Locate the cell with the specified text and output its (x, y) center coordinate. 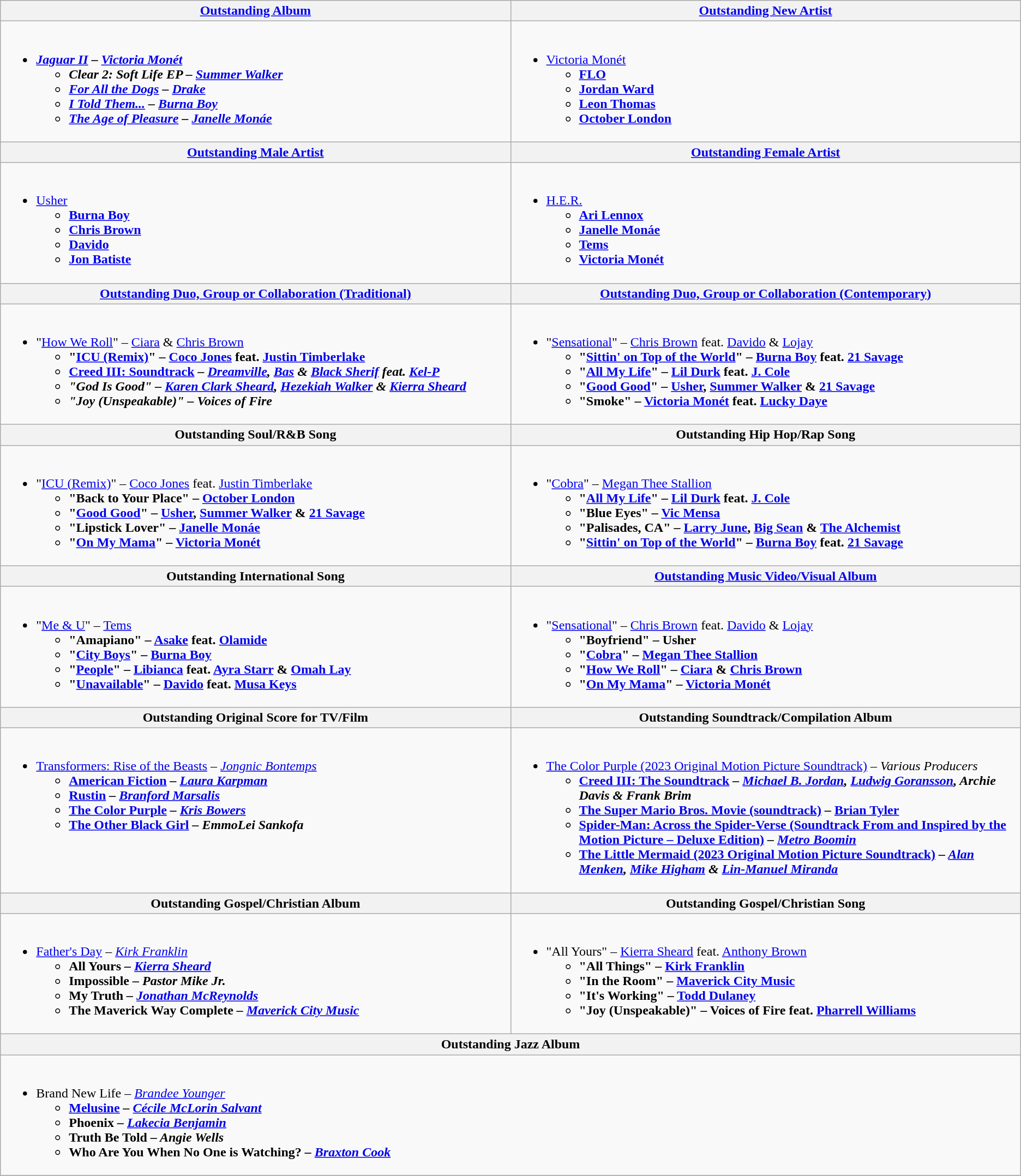
Victoria MonétFLOJordan WardLeon ThomasOctober London (766, 82)
Outstanding Hip Hop/Rap Song (766, 435)
Outstanding Female Artist (766, 152)
Outstanding Album (255, 11)
Outstanding Duo, Group or Collaboration (Contemporary) (766, 293)
UsherBurna BoyChris BrownDavidoJon Batiste (255, 223)
Outstanding Music Video/Visual Album (766, 576)
Outstanding New Artist (766, 11)
Outstanding Gospel/Christian Song (766, 903)
Outstanding International Song (255, 576)
Jaguar II – Victoria MonétClear 2: Soft Life EP – Summer WalkerFor All the Dogs – DrakeI Told Them... – Burna BoyThe Age of Pleasure – Janelle Monáe (255, 82)
Outstanding Soul/R&B Song (255, 435)
Outstanding Male Artist (255, 152)
Outstanding Soundtrack/Compilation Album (766, 717)
Outstanding Jazz Album (510, 1045)
Outstanding Original Score for TV/Film (255, 717)
Outstanding Gospel/Christian Album (255, 903)
Outstanding Duo, Group or Collaboration (Traditional) (255, 293)
H.E.R.Ari LennoxJanelle MonáeTemsVictoria Monét (766, 223)
